Search for the cell housing the specified text and yield its (X, Y) center coordinate. 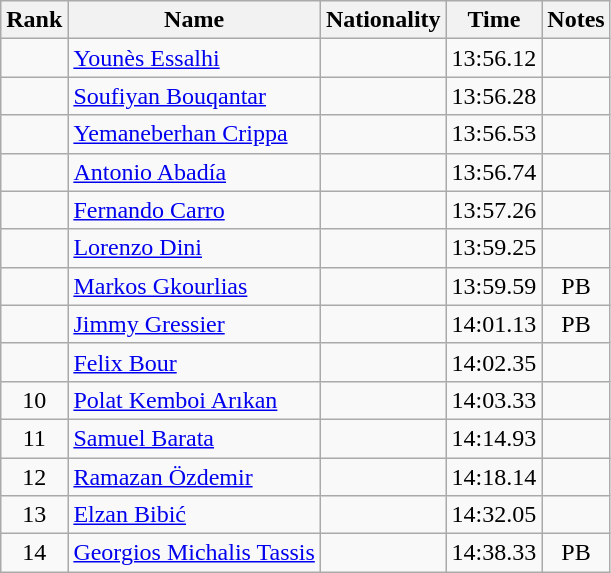
13:59.59 (494, 286)
Name (194, 20)
13:56.74 (494, 172)
Fernando Carro (194, 210)
14:32.05 (494, 515)
14:03.33 (494, 400)
14 (34, 553)
11 (34, 438)
14:14.93 (494, 438)
13:56.12 (494, 58)
14:38.33 (494, 553)
13:56.53 (494, 134)
Time (494, 20)
Notes (576, 20)
Markos Gkourlias (194, 286)
Soufiyan Bouqantar (194, 96)
13:56.28 (494, 96)
12 (34, 477)
14:02.35 (494, 362)
Polat Kemboi Arıkan (194, 400)
Jimmy Gressier (194, 324)
Lorenzo Dini (194, 248)
14:01.13 (494, 324)
14:18.14 (494, 477)
10 (34, 400)
Samuel Barata (194, 438)
Elzan Bibić (194, 515)
Ramazan Özdemir (194, 477)
13:57.26 (494, 210)
Younès Essalhi (194, 58)
Felix Bour (194, 362)
13:59.25 (494, 248)
Rank (34, 20)
Yemaneberhan Crippa (194, 134)
Georgios Michalis Tassis (194, 553)
13 (34, 515)
Nationality (383, 20)
Antonio Abadía (194, 172)
